Return the [X, Y] coordinate for the center point of the cell that contains the specified text.  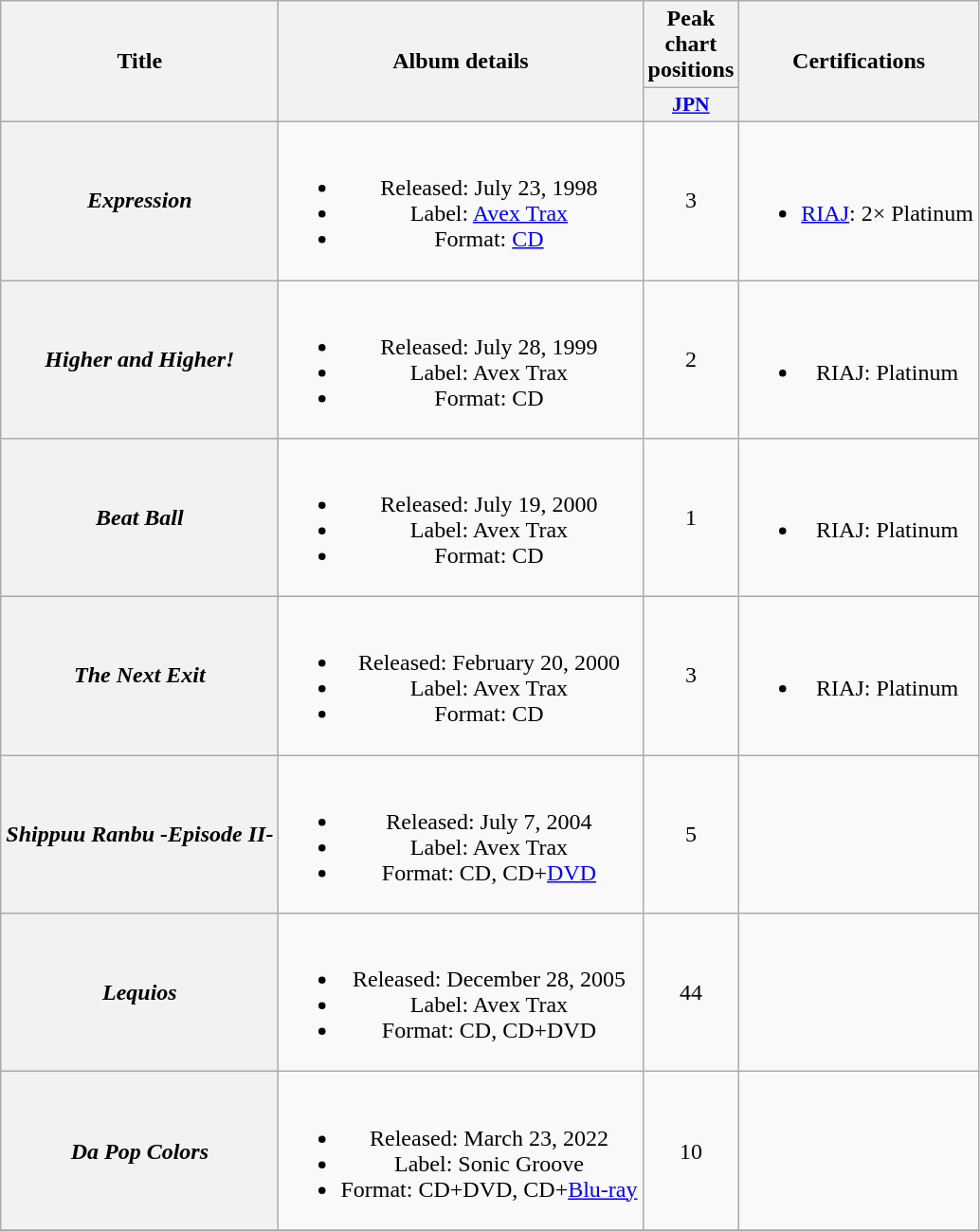
Released: July 28, 1999Label: Avex TraxFormat: CD [461, 360]
Beat Ball [140, 517]
Released: July 23, 1998Label: Avex TraxFormat: CD [461, 201]
Released: December 28, 2005Label: Avex TraxFormat: CD, CD+DVD [461, 993]
Higher and Higher! [140, 360]
5 [691, 834]
Certifications [859, 62]
2 [691, 360]
The Next Exit [140, 677]
RIAJ: 2× Platinum [859, 201]
Lequios [140, 993]
Released: July 19, 2000Label: Avex TraxFormat: CD [461, 517]
44 [691, 993]
JPN [691, 105]
10 [691, 1150]
Expression [140, 201]
Album details [461, 62]
Title [140, 62]
Released: March 23, 2022Label: Sonic GrooveFormat: CD+DVD, CD+Blu-ray [461, 1150]
Peak chart positions [691, 45]
Released: February 20, 2000Label: Avex TraxFormat: CD [461, 677]
1 [691, 517]
Da Pop Colors [140, 1150]
Shippuu Ranbu -Episode II- [140, 834]
Released: July 7, 2004Label: Avex TraxFormat: CD, CD+DVD [461, 834]
